Search for the cell housing the specified text and yield its (X, Y) center coordinate. 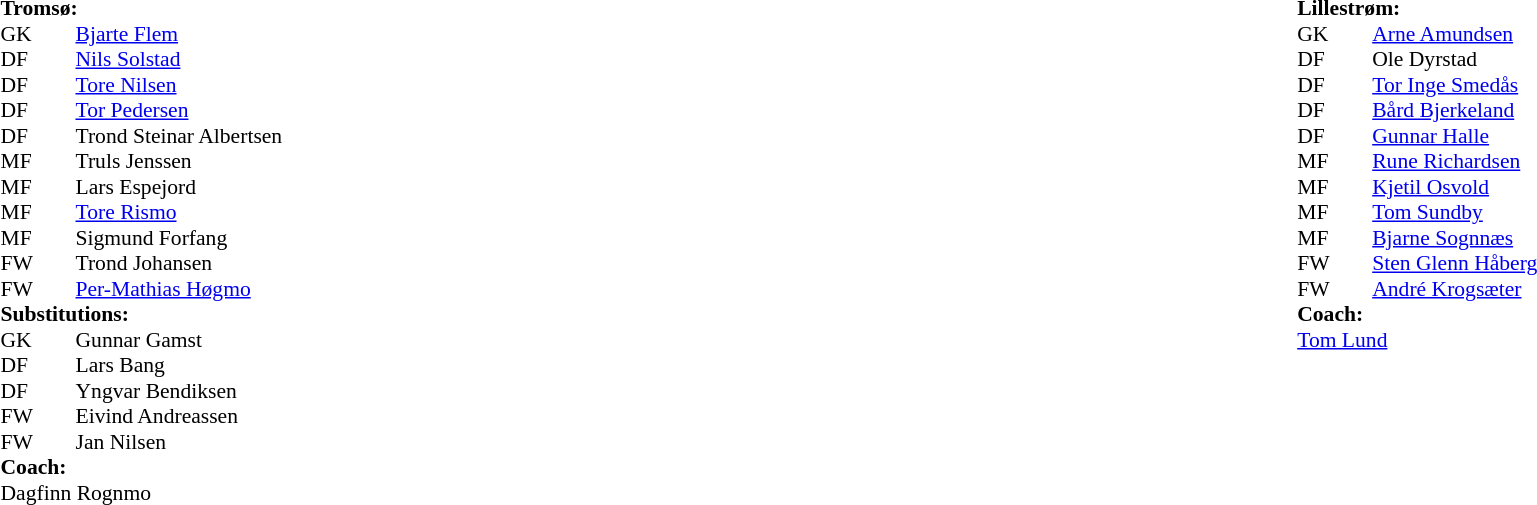
Jan Nilsen (180, 442)
Gunnar Halle (1454, 136)
Lars Espejord (180, 187)
Rune Richardsen (1454, 161)
Tor Pedersen (180, 111)
Truls Jenssen (180, 161)
Substitutions: (141, 315)
Ole Dyrstad (1454, 59)
Lars Bang (180, 365)
Trond Steinar Albertsen (180, 136)
Gunnar Gamst (180, 340)
Tom Sundby (1454, 213)
Sten Glenn Håberg (1454, 263)
Yngvar Bendiksen (180, 391)
Trond Johansen (180, 263)
Bjarne Sognnæs (1454, 238)
Arne Amundsen (1454, 34)
Tom Lund (1417, 340)
Per-Mathias Høgmo (180, 289)
Bård Bjerkeland (1454, 111)
Tore Rismo (180, 213)
Bjarte Flem (180, 34)
André Krogsæter (1454, 289)
Tor Inge Smedås (1454, 85)
Nils Solstad (180, 59)
Tore Nilsen (180, 85)
Sigmund Forfang (180, 238)
Kjetil Osvold (1454, 187)
Eivind Andreassen (180, 417)
